Pinpoint the cell where the given text exists, returning its [X, Y] midpoint coordinate. 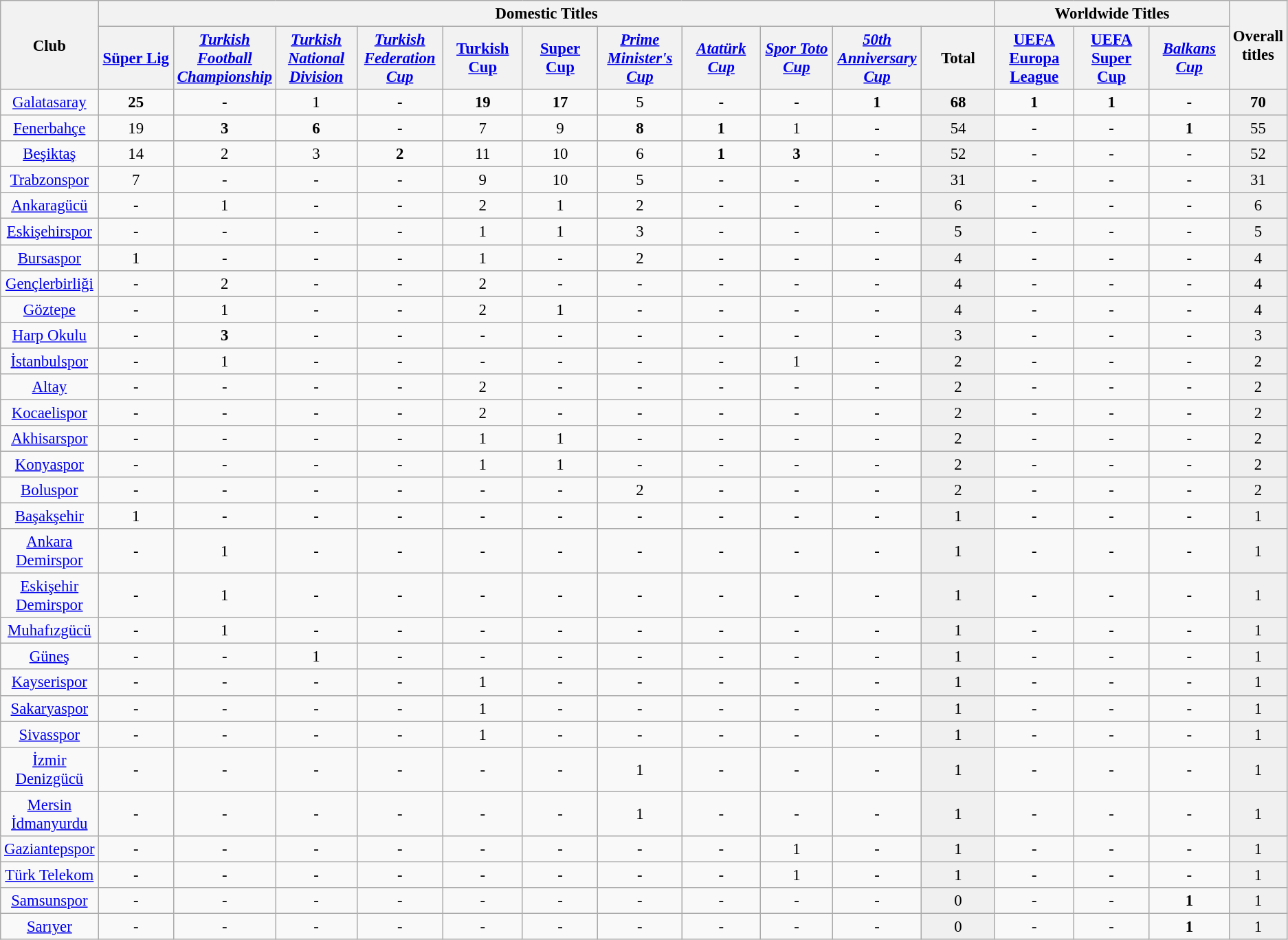
8 [640, 129]
Trabzonspor [49, 180]
Mersin İdmanyurdu [49, 814]
Harp Okulu [49, 335]
Beşiktaş [49, 154]
Atatürk Cup [721, 58]
Sivasspor [49, 734]
Göztepe [49, 309]
Turkish Football Championship [224, 58]
Club [49, 45]
Turkish Federation Cup [400, 58]
Samsunspor [49, 901]
Kocaelispor [49, 413]
Gençlerbirliği [49, 283]
Domestic Titles [547, 14]
Turkish National Division [316, 58]
14 [136, 154]
Turkish Cup [482, 58]
25 [136, 102]
Fenerbahçe [49, 129]
Konyaspor [49, 464]
Ankaragücü [49, 206]
54 [958, 129]
Süper Lig [136, 58]
Galatasaray [49, 102]
Sakaryaspor [49, 708]
İzmir Denizgücü [49, 769]
70 [1258, 102]
Spor Toto Cup [797, 58]
Balkans Cup [1189, 58]
Türk Telekom [49, 875]
Boluspor [49, 490]
Kayserispor [49, 683]
Ankara Demirspor [49, 551]
11 [482, 154]
Altay [49, 387]
Gaziantepspor [49, 849]
Prime Minister's Cup [640, 58]
Total [958, 58]
Eskişehir Demirspor [49, 595]
68 [958, 102]
Başakşehir [49, 516]
Sarıyer [49, 926]
Eskişehirspor [49, 232]
Güneş [49, 657]
Worldwide Titles [1112, 14]
İstanbulspor [49, 361]
Muhafızgücü [49, 631]
50th Anniversary Cup [877, 58]
Overall titles [1258, 45]
UEFA Europa League [1034, 58]
Akhisarspor [49, 439]
17 [560, 102]
UEFA Super Cup [1111, 58]
Super Cup [560, 58]
Bursaspor [49, 258]
55 [1258, 129]
